Determine the (x, y) coordinate at the center of the cell enclosing the given text.  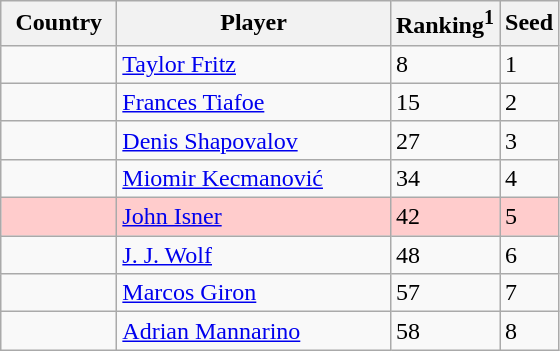
Frances Tiafoe (254, 102)
57 (444, 293)
42 (444, 217)
Taylor Fritz (254, 64)
Country (59, 24)
34 (444, 178)
John Isner (254, 217)
Player (254, 24)
48 (444, 255)
J. J. Wolf (254, 255)
27 (444, 140)
4 (530, 178)
Miomir Kecmanović (254, 178)
Marcos Giron (254, 293)
58 (444, 331)
5 (530, 217)
Adrian Mannarino (254, 331)
1 (530, 64)
Seed (530, 24)
7 (530, 293)
3 (530, 140)
Denis Shapovalov (254, 140)
15 (444, 102)
6 (530, 255)
2 (530, 102)
Ranking1 (444, 24)
